Capture the cell that displays the provided text and extract its (X, Y) central coordinate. 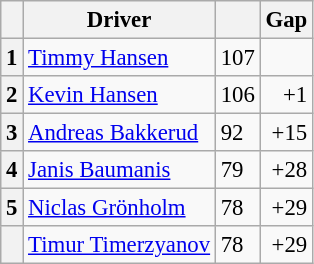
2 (12, 95)
Niclas Grönholm (120, 208)
+1 (286, 95)
5 (12, 208)
Timur Timerzyanov (120, 245)
Timmy Hansen (120, 58)
106 (238, 95)
Kevin Hansen (120, 95)
3 (12, 133)
92 (238, 133)
107 (238, 58)
+15 (286, 133)
1 (12, 58)
Gap (286, 20)
Janis Baumanis (120, 170)
Andreas Bakkerud (120, 133)
4 (12, 170)
+28 (286, 170)
Driver (120, 20)
79 (238, 170)
